Return the [x, y] coordinate for the center point of the cell that contains the specified text.  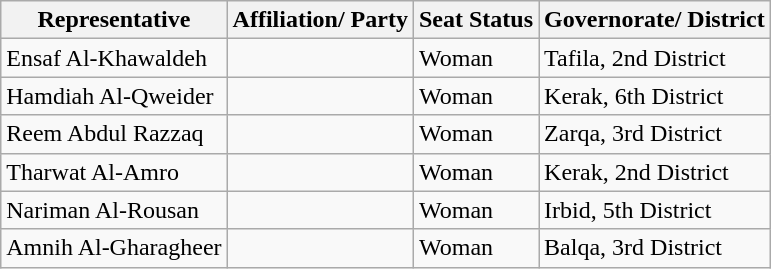
Reem Abdul Razzaq [114, 134]
Ensaf Al-Khawaldeh [114, 58]
Zarqa, 3rd District [655, 134]
Irbid, 5th District [655, 210]
Affiliation/ Party [320, 20]
Kerak, 2nd District [655, 172]
Tharwat Al-Amro [114, 172]
Amnih Al-Gharagheer [114, 248]
Tafila, 2nd District [655, 58]
Balqa, 3rd District [655, 248]
Representative [114, 20]
Governorate/ District [655, 20]
Kerak, 6th District [655, 96]
Nariman Al-Rousan [114, 210]
Hamdiah Al-Qweider [114, 96]
Seat Status [476, 20]
